Search for the cell housing the specified text and yield its [x, y] center coordinate. 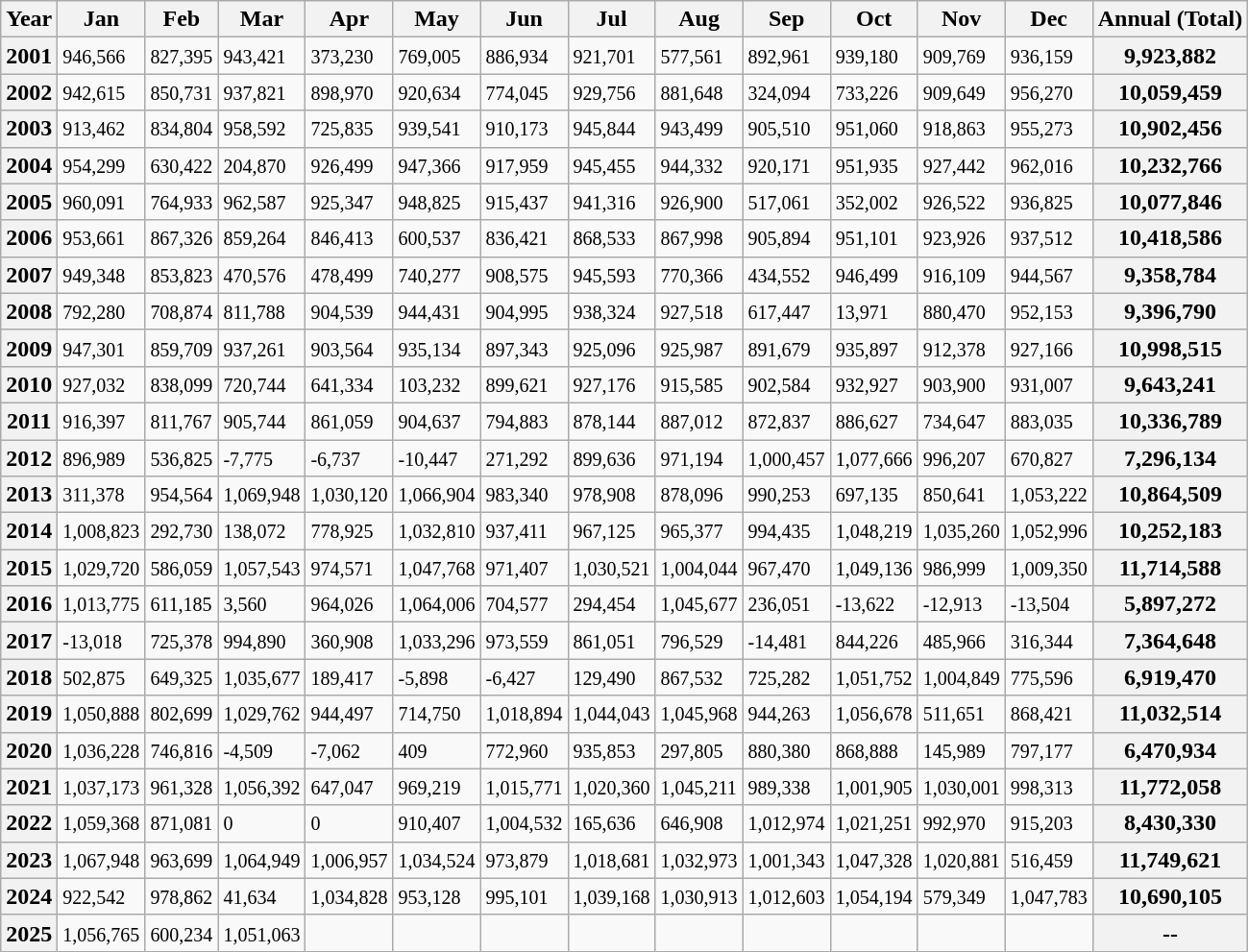
9,643,241 [1170, 384]
2015 [29, 568]
2011 [29, 421]
10,418,586 [1170, 238]
3,560 [261, 604]
-7,775 [261, 458]
954,299 [102, 165]
956,270 [1049, 92]
138,072 [261, 531]
868,533 [611, 238]
-13,622 [874, 604]
838,099 [182, 384]
1,048,219 [874, 531]
725,282 [786, 677]
292,730 [182, 531]
324,094 [786, 92]
861,051 [611, 641]
943,499 [699, 129]
778,925 [350, 531]
641,334 [350, 384]
630,422 [182, 165]
1,001,343 [786, 860]
1,009,350 [1049, 568]
951,060 [874, 129]
880,380 [786, 750]
867,532 [699, 677]
271,292 [525, 458]
878,144 [611, 421]
973,879 [525, 860]
834,804 [182, 129]
1,044,043 [611, 714]
902,584 [786, 384]
967,470 [786, 568]
923,926 [961, 238]
992,970 [961, 823]
511,651 [961, 714]
41,634 [261, 896]
11,749,621 [1170, 860]
846,413 [350, 238]
953,661 [102, 238]
9,396,790 [1170, 311]
964,026 [350, 604]
2025 [29, 933]
6,919,470 [1170, 677]
2008 [29, 311]
925,347 [350, 202]
1,020,360 [611, 787]
7,296,134 [1170, 458]
915,585 [699, 384]
915,203 [1049, 823]
Apr [350, 19]
922,542 [102, 896]
925,096 [611, 348]
967,125 [611, 531]
883,035 [1049, 421]
904,995 [525, 311]
944,332 [699, 165]
1,018,681 [611, 860]
871,081 [182, 823]
1,057,543 [261, 568]
1,030,120 [350, 495]
1,039,168 [611, 896]
2010 [29, 384]
2017 [29, 641]
811,788 [261, 311]
920,171 [786, 165]
129,490 [611, 677]
915,437 [525, 202]
891,679 [786, 348]
-12,913 [961, 604]
971,194 [699, 458]
502,875 [102, 677]
827,395 [182, 56]
927,166 [1049, 348]
1,021,251 [874, 823]
836,421 [525, 238]
1,034,828 [350, 896]
897,343 [525, 348]
Jul [611, 19]
517,061 [786, 202]
2004 [29, 165]
Mar [261, 19]
887,012 [699, 421]
1,012,603 [786, 896]
905,894 [786, 238]
899,636 [611, 458]
579,349 [961, 896]
881,648 [699, 92]
1,059,368 [102, 823]
945,844 [611, 129]
929,756 [611, 92]
794,883 [525, 421]
1,053,222 [1049, 495]
892,961 [786, 56]
946,566 [102, 56]
904,637 [436, 421]
670,827 [1049, 458]
1,054,194 [874, 896]
734,647 [961, 421]
951,101 [874, 238]
971,407 [525, 568]
978,862 [182, 896]
958,592 [261, 129]
1,034,524 [436, 860]
10,252,183 [1170, 531]
617,447 [786, 311]
1,013,775 [102, 604]
910,407 [436, 823]
983,340 [525, 495]
918,863 [961, 129]
2012 [29, 458]
989,338 [786, 787]
903,900 [961, 384]
746,816 [182, 750]
-- [1170, 933]
1,032,810 [436, 531]
912,378 [961, 348]
932,927 [874, 384]
1,077,666 [874, 458]
11,032,514 [1170, 714]
859,709 [182, 348]
986,999 [961, 568]
1,036,228 [102, 750]
740,277 [436, 275]
10,232,766 [1170, 165]
1,037,173 [102, 787]
796,529 [699, 641]
11,714,588 [1170, 568]
1,030,913 [699, 896]
1,000,457 [786, 458]
926,900 [699, 202]
646,908 [699, 823]
236,051 [786, 604]
772,960 [525, 750]
962,016 [1049, 165]
1,020,881 [961, 860]
1,069,948 [261, 495]
647,047 [350, 787]
720,744 [261, 384]
878,096 [699, 495]
297,805 [699, 750]
944,263 [786, 714]
927,176 [611, 384]
867,326 [182, 238]
5,897,272 [1170, 604]
899,621 [525, 384]
1,001,905 [874, 787]
955,273 [1049, 129]
853,823 [182, 275]
905,744 [261, 421]
2023 [29, 860]
850,641 [961, 495]
10,902,456 [1170, 129]
2021 [29, 787]
974,571 [350, 568]
10,077,846 [1170, 202]
896,989 [102, 458]
935,897 [874, 348]
204,870 [261, 165]
978,908 [611, 495]
165,636 [611, 823]
Nov [961, 19]
797,177 [1049, 750]
-5,898 [436, 677]
733,226 [874, 92]
-7,062 [350, 750]
947,301 [102, 348]
Jun [525, 19]
994,890 [261, 641]
1,051,752 [874, 677]
886,934 [525, 56]
1,064,949 [261, 860]
704,577 [525, 604]
792,280 [102, 311]
996,207 [961, 458]
774,045 [525, 92]
850,731 [182, 92]
536,825 [182, 458]
10,059,459 [1170, 92]
960,091 [102, 202]
10,690,105 [1170, 896]
943,421 [261, 56]
1,029,720 [102, 568]
516,459 [1049, 860]
909,769 [961, 56]
Annual (Total) [1170, 19]
1,004,044 [699, 568]
931,007 [1049, 384]
316,344 [1049, 641]
714,750 [436, 714]
8,430,330 [1170, 823]
926,522 [961, 202]
1,018,894 [525, 714]
1,032,973 [699, 860]
Aug [699, 19]
1,056,392 [261, 787]
2005 [29, 202]
935,853 [611, 750]
-13,018 [102, 641]
2014 [29, 531]
103,232 [436, 384]
2001 [29, 56]
1,012,974 [786, 823]
2018 [29, 677]
2007 [29, 275]
921,701 [611, 56]
2003 [29, 129]
478,499 [350, 275]
995,101 [525, 896]
485,966 [961, 641]
1,056,678 [874, 714]
844,226 [874, 641]
649,325 [182, 677]
10,998,515 [1170, 348]
2020 [29, 750]
1,066,904 [436, 495]
1,049,136 [874, 568]
937,512 [1049, 238]
1,051,063 [261, 933]
949,348 [102, 275]
1,050,888 [102, 714]
611,185 [182, 604]
2024 [29, 896]
872,837 [786, 421]
1,004,849 [961, 677]
905,510 [786, 129]
1,052,996 [1049, 531]
1,035,260 [961, 531]
769,005 [436, 56]
470,576 [261, 275]
Sep [786, 19]
868,421 [1049, 714]
7,364,648 [1170, 641]
886,627 [874, 421]
10,864,509 [1170, 495]
764,933 [182, 202]
1,033,296 [436, 641]
927,032 [102, 384]
939,180 [874, 56]
1,030,001 [961, 787]
946,499 [874, 275]
Dec [1049, 19]
859,264 [261, 238]
1,047,328 [874, 860]
938,324 [611, 311]
926,499 [350, 165]
880,470 [961, 311]
937,261 [261, 348]
Oct [874, 19]
944,567 [1049, 275]
2013 [29, 495]
-6,737 [350, 458]
811,767 [182, 421]
-14,481 [786, 641]
1,045,968 [699, 714]
945,593 [611, 275]
935,134 [436, 348]
2019 [29, 714]
941,316 [611, 202]
903,564 [350, 348]
947,366 [436, 165]
1,045,211 [699, 787]
916,109 [961, 275]
1,006,957 [350, 860]
913,462 [102, 129]
775,596 [1049, 677]
373,230 [350, 56]
927,442 [961, 165]
936,159 [1049, 56]
600,537 [436, 238]
998,313 [1049, 787]
360,908 [350, 641]
189,417 [350, 677]
927,518 [699, 311]
954,564 [182, 495]
586,059 [182, 568]
Jan [102, 19]
868,888 [874, 750]
725,835 [350, 129]
936,825 [1049, 202]
725,378 [182, 641]
910,173 [525, 129]
Feb [182, 19]
1,015,771 [525, 787]
925,987 [699, 348]
145,989 [961, 750]
969,219 [436, 787]
948,825 [436, 202]
352,002 [874, 202]
1,029,762 [261, 714]
898,970 [350, 92]
920,634 [436, 92]
939,541 [436, 129]
1,035,677 [261, 677]
973,559 [525, 641]
294,454 [611, 604]
965,377 [699, 531]
937,411 [525, 531]
1,045,677 [699, 604]
916,397 [102, 421]
1,064,006 [436, 604]
1,047,768 [436, 568]
13,971 [874, 311]
994,435 [786, 531]
697,135 [874, 495]
10,336,789 [1170, 421]
2009 [29, 348]
962,587 [261, 202]
-10,447 [436, 458]
909,649 [961, 92]
1,030,521 [611, 568]
951,935 [874, 165]
311,378 [102, 495]
917,959 [525, 165]
937,821 [261, 92]
May [436, 19]
945,455 [611, 165]
961,328 [182, 787]
11,772,058 [1170, 787]
-4,509 [261, 750]
409 [436, 750]
434,552 [786, 275]
1,008,823 [102, 531]
952,153 [1049, 311]
963,699 [182, 860]
942,615 [102, 92]
770,366 [699, 275]
953,128 [436, 896]
1,047,783 [1049, 896]
-13,504 [1049, 604]
-6,427 [525, 677]
9,923,882 [1170, 56]
1,004,532 [525, 823]
990,253 [786, 495]
600,234 [182, 933]
708,874 [182, 311]
802,699 [182, 714]
6,470,934 [1170, 750]
861,059 [350, 421]
577,561 [699, 56]
2016 [29, 604]
867,998 [699, 238]
2002 [29, 92]
9,358,784 [1170, 275]
1,056,765 [102, 933]
2022 [29, 823]
944,497 [350, 714]
904,539 [350, 311]
2006 [29, 238]
1,067,948 [102, 860]
Year [29, 19]
944,431 [436, 311]
908,575 [525, 275]
